Capture the cell that displays the provided text and extract its (X, Y) central coordinate. 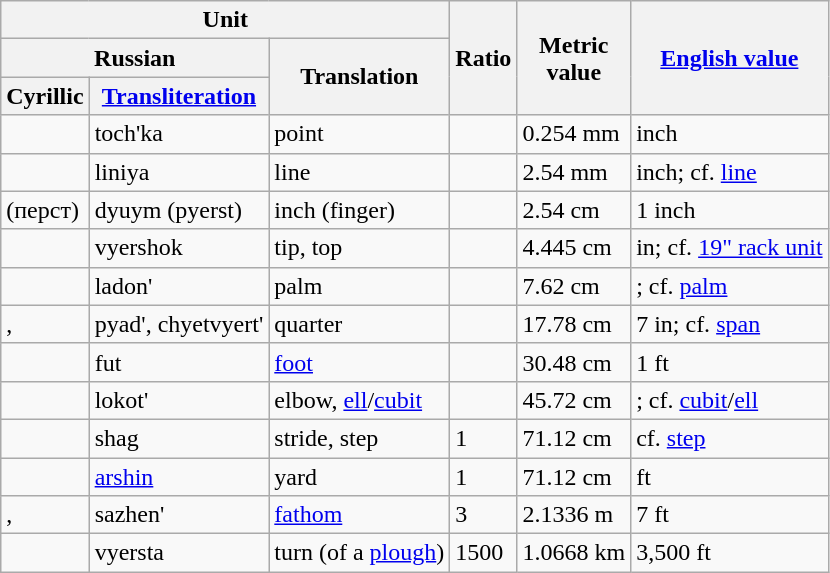
7 ft (730, 515)
Russian (135, 58)
lokot' (179, 400)
1 inch (730, 210)
in; cf. 19" rack unit (730, 248)
; cf. cubit/ell (730, 400)
; cf. palm (730, 286)
elbow, ell/cubit (360, 400)
Ratio (484, 58)
Unit (226, 20)
Cyrillic (45, 96)
1 ft (730, 362)
2.54 mm (574, 172)
7 in; cf. span (730, 324)
17.78 cm (574, 324)
1.0668 km (574, 553)
3 (484, 515)
English value (730, 58)
toch'ka (179, 134)
(перст) (45, 210)
fathom (360, 515)
stride, step (360, 438)
vyersta (179, 553)
dyuym (pyerst) (179, 210)
Translation (360, 77)
inch; cf. line (730, 172)
pyad', chyetvyert' (179, 324)
quarter (360, 324)
ft (730, 477)
fut (179, 362)
tip, top (360, 248)
turn (of a plough) (360, 553)
shag (179, 438)
vyershok (179, 248)
yard (360, 477)
inch (730, 134)
point (360, 134)
cf. step (730, 438)
Transliteration (179, 96)
ladon' (179, 286)
2.54 cm (574, 210)
Metricvalue (574, 58)
7.62 cm (574, 286)
2.1336 m (574, 515)
arshin (179, 477)
1500 (484, 553)
liniya (179, 172)
4.445 cm (574, 248)
3,500 ft (730, 553)
inch (finger) (360, 210)
foot (360, 362)
0.254 mm (574, 134)
30.48 cm (574, 362)
45.72 cm (574, 400)
palm (360, 286)
line (360, 172)
sazhen' (179, 515)
